Determine the [X, Y] coordinate at the center of the cell enclosing the given text.  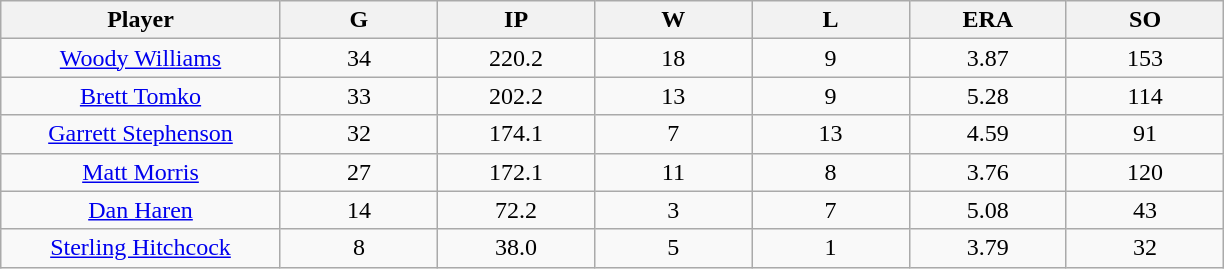
43 [1144, 210]
91 [1144, 134]
11 [674, 172]
IP [516, 20]
120 [1144, 172]
114 [1144, 96]
18 [674, 58]
3 [674, 210]
3.76 [988, 172]
202.2 [516, 96]
38.0 [516, 248]
L [830, 20]
Player [141, 20]
SO [1144, 20]
4.59 [988, 134]
172.1 [516, 172]
Matt Morris [141, 172]
220.2 [516, 58]
Brett Tomko [141, 96]
Woody Williams [141, 58]
Dan Haren [141, 210]
Sterling Hitchcock [141, 248]
34 [358, 58]
5.28 [988, 96]
3.87 [988, 58]
G [358, 20]
14 [358, 210]
3.79 [988, 248]
5.08 [988, 210]
5 [674, 248]
33 [358, 96]
153 [1144, 58]
Garrett Stephenson [141, 134]
174.1 [516, 134]
ERA [988, 20]
27 [358, 172]
1 [830, 248]
72.2 [516, 210]
W [674, 20]
